Capture the cell that displays the provided text and extract its [x, y] central coordinate. 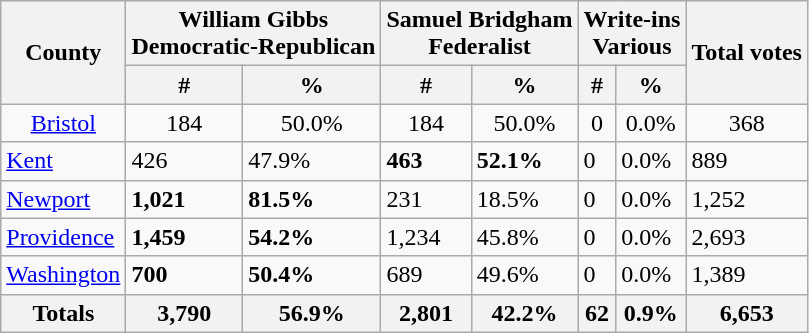
1,459 [184, 237]
56.9% [312, 313]
18.5% [524, 199]
County [64, 52]
54.2% [312, 237]
2,801 [426, 313]
Providence [64, 237]
47.9% [312, 161]
Total votes [747, 52]
2,693 [747, 237]
1,021 [184, 199]
62 [597, 313]
463 [426, 161]
1,234 [426, 237]
45.8% [524, 237]
1,389 [747, 275]
889 [747, 161]
231 [426, 199]
50.4% [312, 275]
Washington [64, 275]
81.5% [312, 199]
Write-insVarious [632, 34]
6,653 [747, 313]
42.2% [524, 313]
49.6% [524, 275]
700 [184, 275]
Samuel BridghamFederalist [480, 34]
52.1% [524, 161]
0.9% [651, 313]
Bristol [64, 123]
1,252 [747, 199]
Newport [64, 199]
3,790 [184, 313]
368 [747, 123]
426 [184, 161]
689 [426, 275]
Totals [64, 313]
Kent [64, 161]
William GibbsDemocratic-Republican [254, 34]
